Output the (x, y) coordinate of the center of the cell containing the given text.  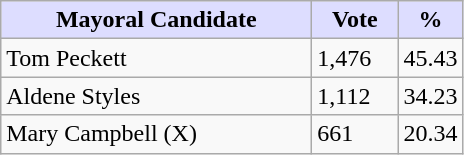
Mayoral Candidate (156, 20)
45.43 (430, 58)
1,112 (355, 96)
Tom Peckett (156, 58)
Aldene Styles (156, 96)
1,476 (355, 58)
661 (355, 134)
Mary Campbell (X) (156, 134)
34.23 (430, 96)
20.34 (430, 134)
Vote (355, 20)
% (430, 20)
